From the cell containing the given text, extract its center point as [X, Y] coordinate. 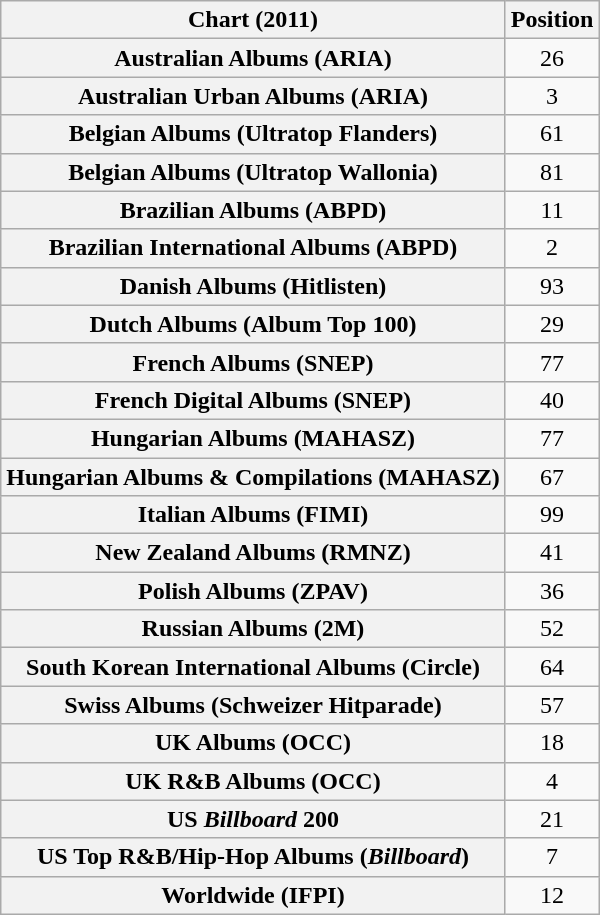
UK R&B Albums (OCC) [253, 781]
40 [552, 400]
Polish Albums (ZPAV) [253, 591]
French Digital Albums (SNEP) [253, 400]
Position [552, 20]
Swiss Albums (Schweizer Hitparade) [253, 705]
81 [552, 172]
99 [552, 515]
41 [552, 553]
Hungarian Albums (MAHASZ) [253, 438]
French Albums (SNEP) [253, 362]
26 [552, 58]
UK Albums (OCC) [253, 743]
52 [552, 629]
18 [552, 743]
New Zealand Albums (RMNZ) [253, 553]
Dutch Albums (Album Top 100) [253, 324]
3 [552, 96]
57 [552, 705]
2 [552, 248]
4 [552, 781]
Chart (2011) [253, 20]
Belgian Albums (Ultratop Wallonia) [253, 172]
US Billboard 200 [253, 819]
Russian Albums (2M) [253, 629]
Italian Albums (FIMI) [253, 515]
21 [552, 819]
Brazilian Albums (ABPD) [253, 210]
29 [552, 324]
Brazilian International Albums (ABPD) [253, 248]
Australian Urban Albums (ARIA) [253, 96]
Hungarian Albums & Compilations (MAHASZ) [253, 477]
11 [552, 210]
Worldwide (IFPI) [253, 895]
12 [552, 895]
Australian Albums (ARIA) [253, 58]
93 [552, 286]
US Top R&B/Hip-Hop Albums (Billboard) [253, 857]
Belgian Albums (Ultratop Flanders) [253, 134]
36 [552, 591]
64 [552, 667]
67 [552, 477]
7 [552, 857]
61 [552, 134]
South Korean International Albums (Circle) [253, 667]
Danish Albums (Hitlisten) [253, 286]
